Provide the [x, y] coordinate of the cell's center where the given text is located.  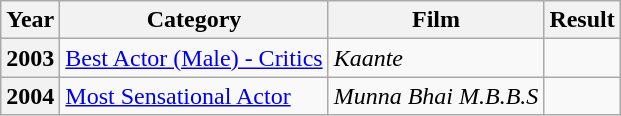
Film [436, 20]
2004 [30, 96]
Best Actor (Male) - Critics [194, 58]
Year [30, 20]
2003 [30, 58]
Munna Bhai M.B.B.S [436, 96]
Most Sensational Actor [194, 96]
Kaante [436, 58]
Result [582, 20]
Category [194, 20]
